Extract the (x, y) coordinate from the center of the cell holding the provided text.  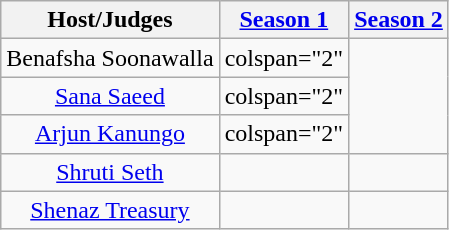
Season 2 (399, 20)
Arjun Kanungo (110, 134)
Benafsha Soonawalla (110, 58)
Season 1 (284, 20)
Shruti Seth (110, 172)
Shenaz Treasury (110, 210)
Host/Judges (110, 20)
Sana Saeed (110, 96)
